For the text-containing cell, return its midpoint in [x, y] coordinate format. 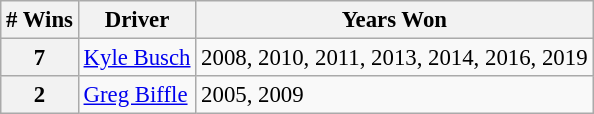
Greg Biffle [137, 95]
Kyle Busch [137, 58]
2005, 2009 [394, 95]
7 [40, 58]
2008, 2010, 2011, 2013, 2014, 2016, 2019 [394, 58]
# Wins [40, 20]
Years Won [394, 20]
Driver [137, 20]
2 [40, 95]
